Find where the given text appears and provide that cell's center as [x, y] coordinate. 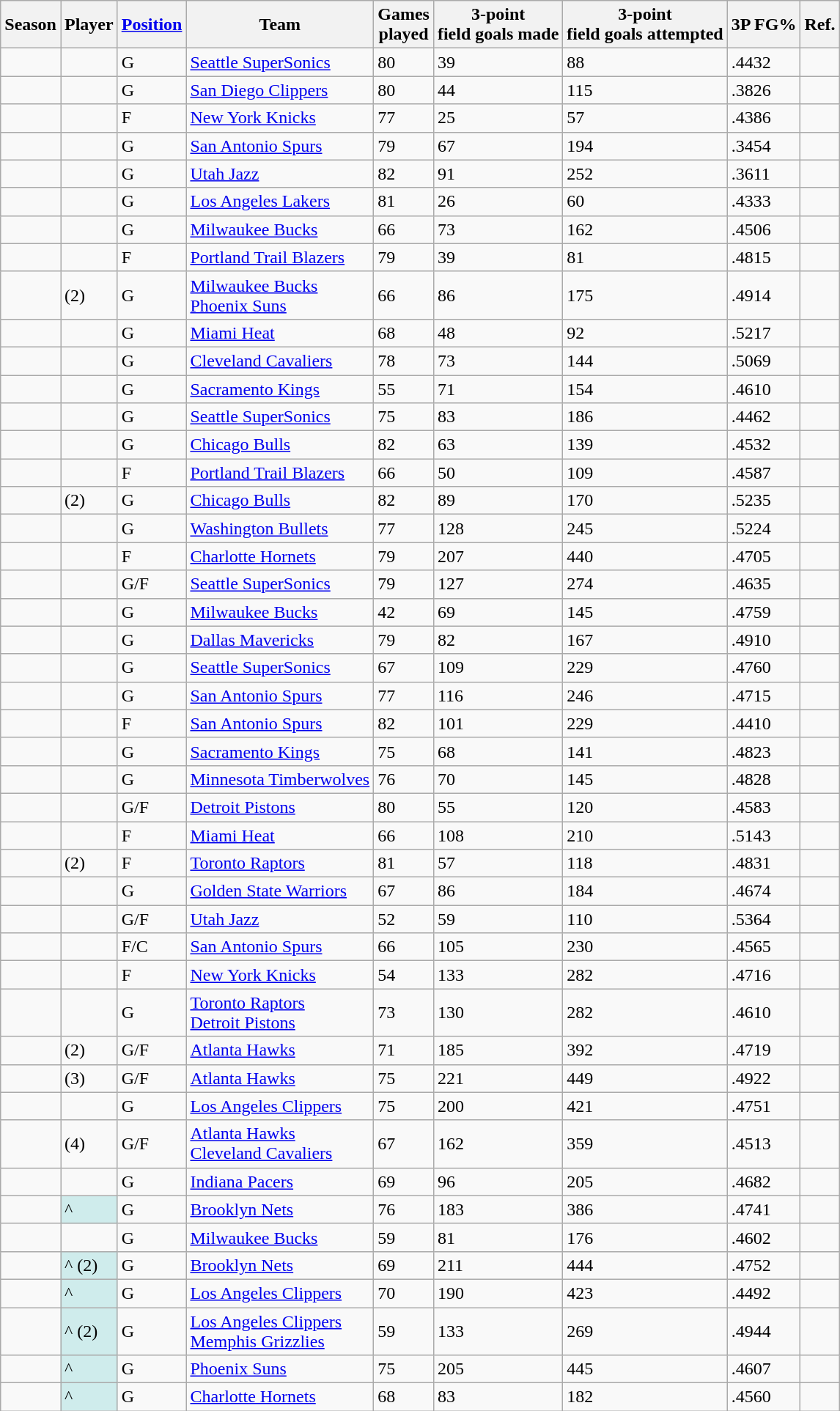
F/C [152, 947]
115 [645, 90]
.4386 [764, 118]
.4492 [764, 1293]
.4583 [764, 807]
88 [645, 62]
Los Angeles Lakers [280, 202]
.4602 [764, 1237]
449 [645, 1078]
211 [498, 1265]
Team [280, 25]
.4565 [764, 947]
Detroit Pistons [280, 807]
96 [498, 1182]
.4635 [764, 584]
48 [498, 333]
.4532 [764, 445]
116 [498, 696]
154 [645, 389]
.4741 [764, 1209]
.4587 [764, 473]
127 [498, 584]
3P FG% [764, 25]
423 [645, 1293]
60 [645, 202]
194 [645, 146]
.3611 [764, 174]
Toronto Raptors [280, 863]
Atlanta HawksCleveland Cavaliers [280, 1143]
92 [645, 333]
26 [498, 202]
110 [645, 919]
Position [152, 25]
170 [645, 501]
.4462 [764, 417]
.4815 [764, 257]
Phoenix Suns [280, 1369]
386 [645, 1209]
.4831 [764, 863]
392 [645, 1050]
269 [645, 1331]
Washington Bullets [280, 528]
230 [645, 947]
176 [645, 1237]
.4513 [764, 1143]
105 [498, 947]
118 [645, 863]
.4823 [764, 751]
.4705 [764, 556]
.4752 [764, 1265]
.4760 [764, 668]
130 [498, 1013]
(3) [89, 1078]
221 [498, 1078]
.4715 [764, 696]
245 [645, 528]
.4716 [764, 975]
.5224 [764, 528]
.4432 [764, 62]
.5069 [764, 361]
200 [498, 1106]
89 [498, 501]
.5217 [764, 333]
52 [404, 919]
185 [498, 1050]
(4) [89, 1143]
359 [645, 1143]
50 [498, 473]
Player [89, 25]
Season [31, 25]
.3454 [764, 146]
101 [498, 723]
Dallas Mavericks [280, 640]
167 [645, 640]
184 [645, 891]
108 [498, 835]
Minnesota Timberwolves [280, 779]
120 [645, 807]
25 [498, 118]
.4410 [764, 723]
.4719 [764, 1050]
246 [645, 696]
207 [498, 556]
.4506 [764, 229]
182 [645, 1397]
183 [498, 1209]
.4922 [764, 1078]
.5235 [764, 501]
91 [498, 174]
128 [498, 528]
63 [498, 445]
.4674 [764, 891]
44 [498, 90]
.3826 [764, 90]
3-pointfield goals made [498, 25]
.4910 [764, 640]
252 [645, 174]
Gamesplayed [404, 25]
186 [645, 417]
Toronto RaptorsDetroit Pistons [280, 1013]
.4759 [764, 612]
139 [645, 445]
.4944 [764, 1331]
445 [645, 1369]
190 [498, 1293]
444 [645, 1265]
.4751 [764, 1106]
.4828 [764, 779]
3-pointfield goals attempted [645, 25]
421 [645, 1106]
San Diego Clippers [280, 90]
42 [404, 612]
.4333 [764, 202]
175 [645, 295]
Los Angeles ClippersMemphis Grizzlies [280, 1331]
210 [645, 835]
440 [645, 556]
.5143 [764, 835]
.4914 [764, 295]
Golden State Warriors [280, 891]
.4682 [764, 1182]
Ref. [819, 25]
144 [645, 361]
54 [404, 975]
274 [645, 584]
Milwaukee BucksPhoenix Suns [280, 295]
.5364 [764, 919]
.4607 [764, 1369]
Indiana Pacers [280, 1182]
Cleveland Cavaliers [280, 361]
.4560 [764, 1397]
141 [645, 751]
78 [404, 361]
